Capture the cell that displays the provided text and extract its [X, Y] central coordinate. 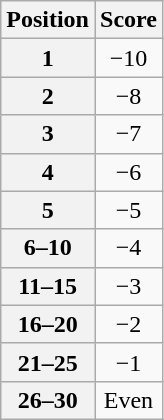
−7 [128, 134]
21–25 [48, 362]
5 [48, 210]
2 [48, 96]
Score [128, 20]
−5 [128, 210]
4 [48, 172]
−10 [128, 58]
−4 [128, 248]
−3 [128, 286]
Even [128, 400]
−6 [128, 172]
−8 [128, 96]
6–10 [48, 248]
3 [48, 134]
26–30 [48, 400]
−1 [128, 362]
16–20 [48, 324]
1 [48, 58]
Position [48, 20]
11–15 [48, 286]
−2 [128, 324]
